Pinpoint the cell where the given text exists, returning its (x, y) midpoint coordinate. 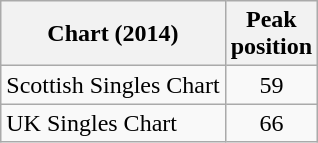
59 (271, 85)
UK Singles Chart (113, 123)
66 (271, 123)
Peakposition (271, 34)
Scottish Singles Chart (113, 85)
Chart (2014) (113, 34)
